Identify which cell holds the provided text, then report its [X, Y] central coordinate. 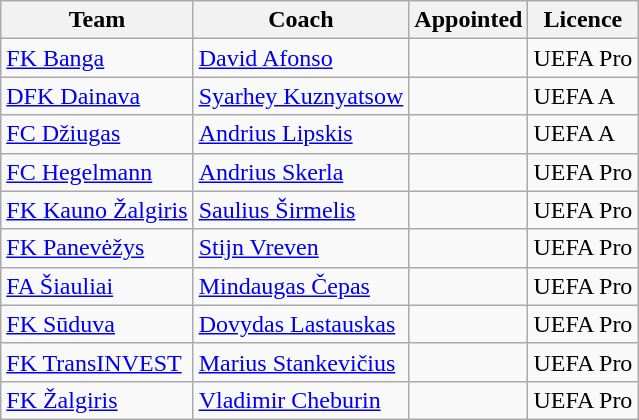
Andrius Lipskis [301, 134]
Marius Stankevičius [301, 362]
Appointed [468, 20]
Dovydas Lastauskas [301, 324]
FK Panevėžys [97, 248]
Vladimir Cheburin [301, 400]
Mindaugas Čepas [301, 286]
Syarhey Kuznyatsow [301, 96]
FC Hegelmann [97, 172]
FK Kauno Žalgiris [97, 210]
Saulius Širmelis [301, 210]
FK Banga [97, 58]
FK Žalgiris [97, 400]
David Afonso [301, 58]
Stijn Vreven [301, 248]
Coach [301, 20]
FA Šiauliai [97, 286]
Licence [583, 20]
FK Sūduva [97, 324]
FC Džiugas [97, 134]
Team [97, 20]
DFK Dainava [97, 96]
Andrius Skerla [301, 172]
FK TransINVEST [97, 362]
